Extract the (x, y) coordinate from the center of the cell holding the provided text.  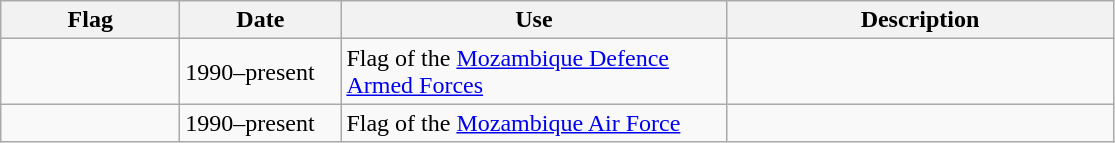
Flag of the Mozambique Air Force (534, 123)
Description (920, 20)
Use (534, 20)
Flag of the Mozambique Defence Armed Forces (534, 72)
Flag (90, 20)
Date (260, 20)
